Detect which cell encompasses the target text, then output its [X, Y] center coordinate. 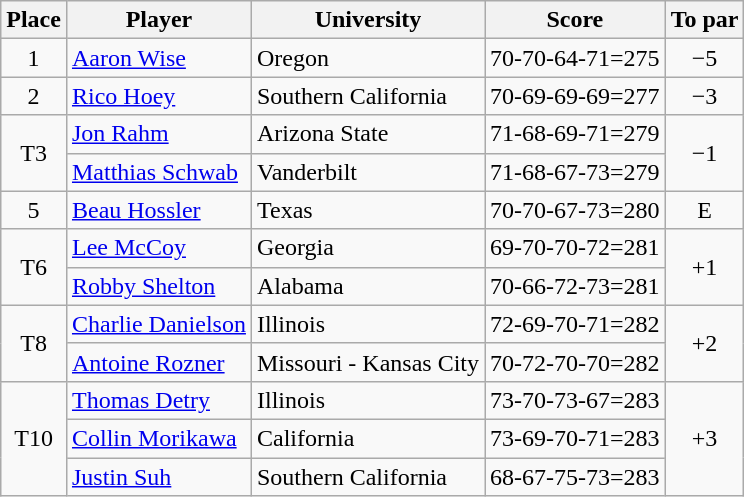
73-70-73-67=283 [576, 400]
71-68-67-73=279 [576, 172]
−1 [704, 153]
−5 [704, 58]
E [704, 210]
70-66-72-73=281 [576, 286]
71-68-69-71=279 [576, 134]
Matthias Schwab [158, 172]
Thomas Detry [158, 400]
Place [34, 20]
73-69-70-71=283 [576, 438]
Collin Morikawa [158, 438]
Jon Rahm [158, 134]
Lee McCoy [158, 248]
68-67-75-73=283 [576, 477]
1 [34, 58]
Texas [368, 210]
Score [576, 20]
Robby Shelton [158, 286]
T10 [34, 438]
+1 [704, 267]
California [368, 438]
70-69-69-69=277 [576, 96]
+3 [704, 438]
Vanderbilt [368, 172]
Charlie Danielson [158, 324]
T6 [34, 267]
Georgia [368, 248]
69-70-70-72=281 [576, 248]
Antoine Rozner [158, 362]
−3 [704, 96]
Aaron Wise [158, 58]
Alabama [368, 286]
70-72-70-70=282 [576, 362]
T8 [34, 343]
2 [34, 96]
University [368, 20]
Justin Suh [158, 477]
Beau Hossler [158, 210]
T3 [34, 153]
To par [704, 20]
Arizona State [368, 134]
+2 [704, 343]
70-70-64-71=275 [576, 58]
Rico Hoey [158, 96]
5 [34, 210]
Oregon [368, 58]
72-69-70-71=282 [576, 324]
Missouri - Kansas City [368, 362]
Player [158, 20]
70-70-67-73=280 [576, 210]
